Return the (x, y) coordinate for the center point of the cell that contains the specified text.  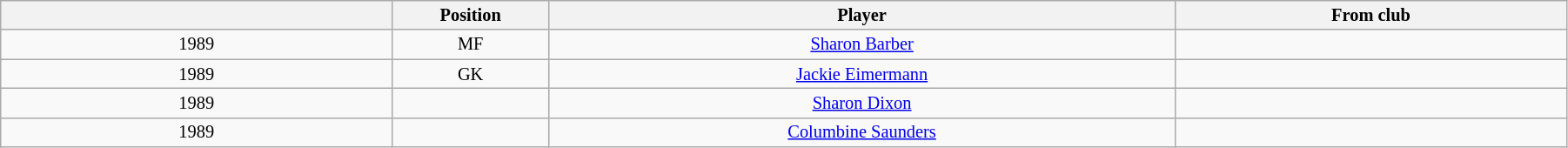
Position (471, 15)
MF (471, 44)
GK (471, 74)
Jackie Eimermann (862, 74)
Sharon Barber (862, 44)
Player (862, 15)
From club (1371, 15)
Sharon Dixon (862, 103)
Columbine Saunders (862, 132)
